Extract the (X, Y) coordinate from the center of the cell holding the provided text.  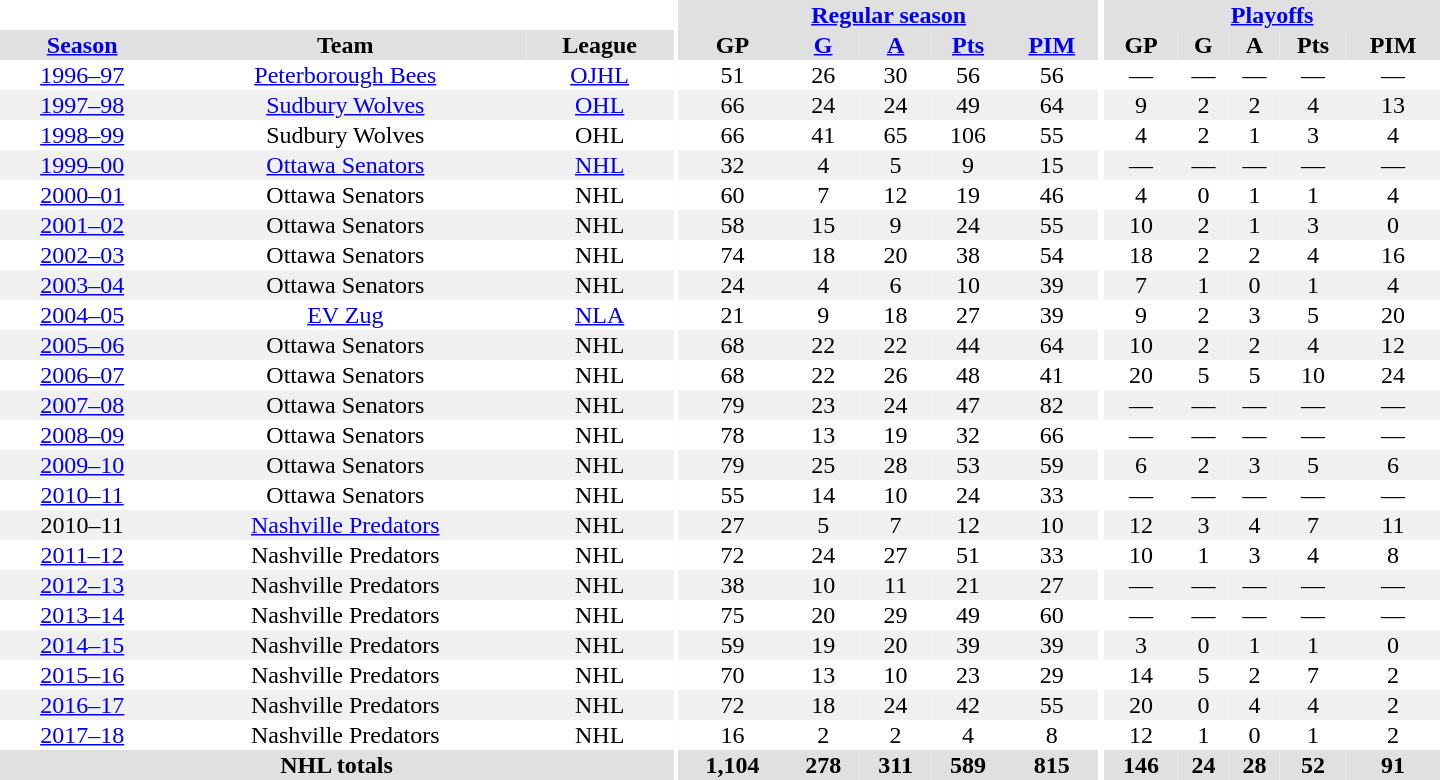
2001–02 (82, 225)
30 (896, 75)
2002–03 (82, 255)
46 (1052, 195)
Regular season (889, 15)
1,104 (733, 765)
42 (968, 705)
2012–13 (82, 585)
2004–05 (82, 315)
146 (1141, 765)
106 (968, 135)
2009–10 (82, 465)
Season (82, 45)
1999–00 (82, 165)
OJHL (600, 75)
48 (968, 375)
2006–07 (82, 375)
2008–09 (82, 435)
44 (968, 345)
311 (896, 765)
2000–01 (82, 195)
75 (733, 615)
65 (896, 135)
74 (733, 255)
70 (733, 675)
47 (968, 405)
54 (1052, 255)
2016–17 (82, 705)
Peterborough Bees (345, 75)
2013–14 (82, 615)
91 (1393, 765)
58 (733, 225)
589 (968, 765)
2003–04 (82, 285)
NHL totals (336, 765)
EV Zug (345, 315)
78 (733, 435)
278 (823, 765)
NLA (600, 315)
1998–99 (82, 135)
82 (1052, 405)
1996–97 (82, 75)
Team (345, 45)
2017–18 (82, 735)
League (600, 45)
53 (968, 465)
2005–06 (82, 345)
Playoffs (1272, 15)
25 (823, 465)
2015–16 (82, 675)
2011–12 (82, 555)
2007–08 (82, 405)
815 (1052, 765)
2014–15 (82, 645)
1997–98 (82, 105)
52 (1313, 765)
